Extract the (x, y) coordinate from the center of the cell holding the provided text.  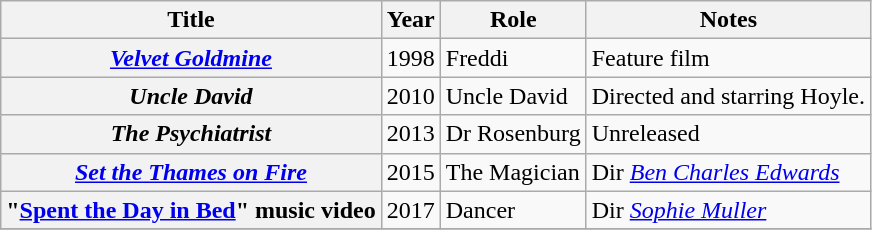
Dir Ben Charles Edwards (728, 172)
The Magician (513, 172)
Velvet Goldmine (191, 58)
Role (513, 20)
2015 (410, 172)
"Spent the Day in Bed" music video (191, 210)
Year (410, 20)
Directed and starring Hoyle. (728, 96)
2010 (410, 96)
Dr Rosenburg (513, 134)
Notes (728, 20)
2017 (410, 210)
Feature film (728, 58)
Freddi (513, 58)
1998 (410, 58)
The Psychiatrist (191, 134)
Unreleased (728, 134)
Dancer (513, 210)
Dir Sophie Muller (728, 210)
Set the Thames on Fire (191, 172)
2013 (410, 134)
Title (191, 20)
